Determine the (x, y) coordinate at the center of the cell enclosing the given text.  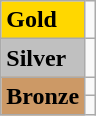
Gold (43, 20)
Silver (43, 58)
Bronze (43, 96)
